Pinpoint the cell where the given text exists, returning its [x, y] midpoint coordinate. 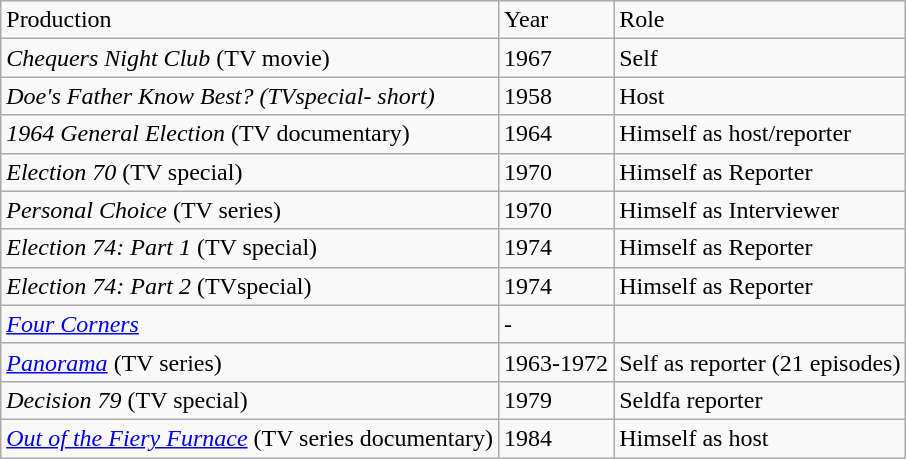
Himself as host/reporter [760, 134]
1958 [556, 96]
Himself as Interviewer [760, 210]
1984 [556, 438]
1964 [556, 134]
Himself as host [760, 438]
1964 General Election (TV documentary) [250, 134]
Election 74: Part 1 (TV special) [250, 248]
1967 [556, 58]
Self as reporter (21 episodes) [760, 362]
Four Corners [250, 324]
Production [250, 20]
Panorama (TV series) [250, 362]
Out of the Fiery Furnace (TV series documentary) [250, 438]
Self [760, 58]
Chequers Night Club (TV movie) [250, 58]
1979 [556, 400]
1963-1972 [556, 362]
Election 74: Part 2 (TVspecial) [250, 286]
Decision 79 (TV special) [250, 400]
Election 70 (TV special) [250, 172]
Doe's Father Know Best? (TVspecial- short) [250, 96]
- [556, 324]
Role [760, 20]
Host [760, 96]
Year [556, 20]
Seldfa reporter [760, 400]
Personal Choice (TV series) [250, 210]
